From the cell containing the given text, extract its center point as (x, y) coordinate. 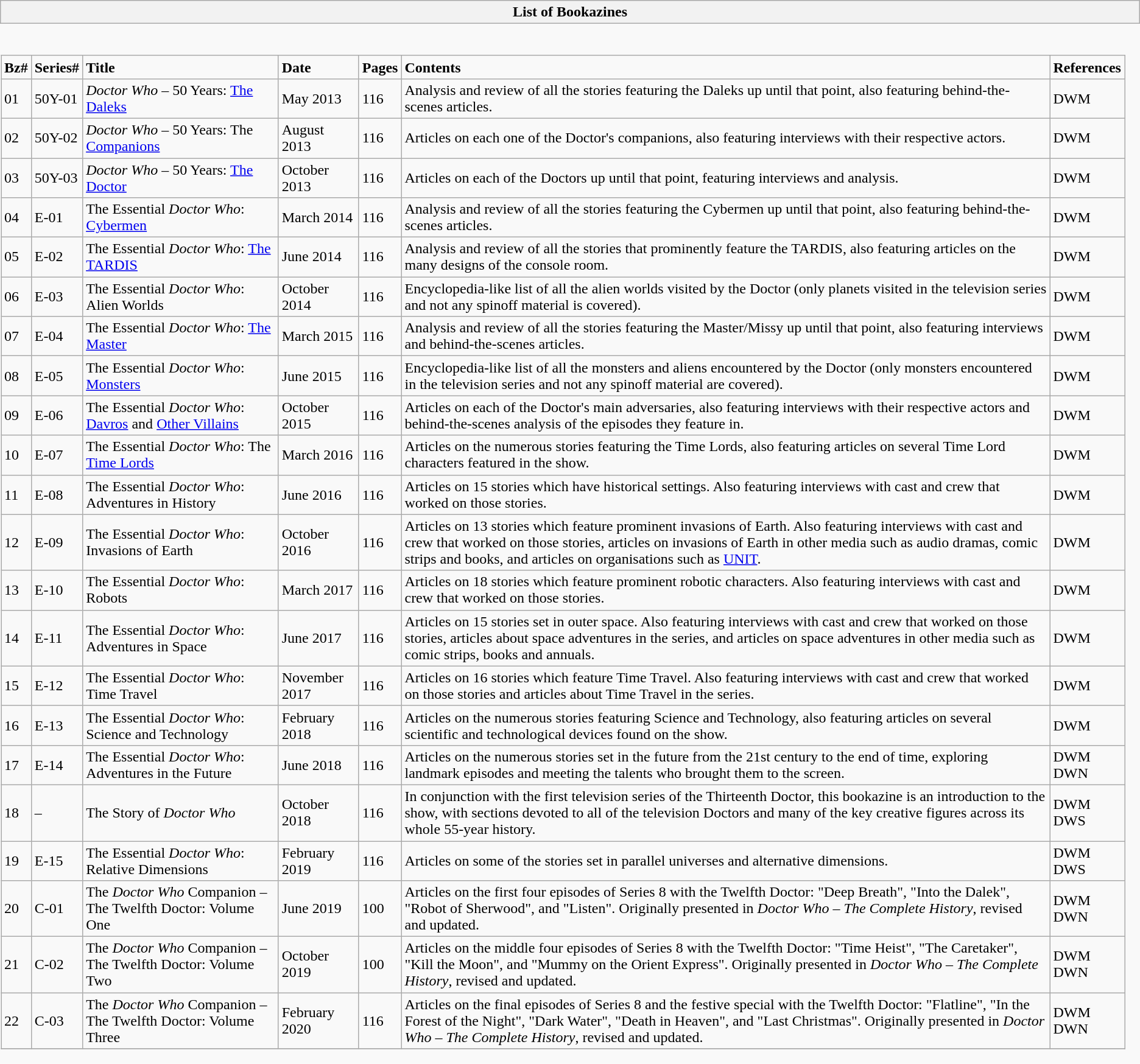
10 (16, 455)
E-08 (57, 494)
Analysis and review of all the stories featuring the Master/Missy up until that point, also featuring interviews and behind-the-scenes articles. (726, 336)
Title (181, 67)
February 2018 (318, 726)
March 2017 (318, 590)
21 (16, 965)
05 (16, 257)
– (57, 813)
50Y-02 (57, 138)
October 2013 (318, 178)
C-02 (57, 965)
19 (16, 861)
Date (318, 67)
The Doctor Who Companion – The Twelfth Doctor: Volume Two (181, 965)
22 (16, 1021)
03 (16, 178)
Doctor Who – 50 Years: The Companions (181, 138)
E-05 (57, 376)
June 2018 (318, 765)
14 (16, 638)
E-06 (57, 415)
May 2013 (318, 99)
The Essential Doctor Who: Alien Worlds (181, 297)
13 (16, 590)
09 (16, 415)
October 2018 (318, 813)
Articles on each one of the Doctor's companions, also featuring interviews with their respective actors. (726, 138)
June 2014 (318, 257)
June 2015 (318, 376)
The Essential Doctor Who: Cybermen (181, 218)
E-01 (57, 218)
The Doctor Who Companion – The Twelfth Doctor: Volume Three (181, 1021)
08 (16, 376)
15 (16, 685)
07 (16, 336)
February 2020 (318, 1021)
August 2013 (318, 138)
March 2014 (318, 218)
Contents (726, 67)
E-09 (57, 542)
C-01 (57, 909)
The Essential Doctor Who: Invasions of Earth (181, 542)
Analysis and review of all the stories featuring the Cybermen up until that point, also featuring behind-the-scenes articles. (726, 218)
11 (16, 494)
50Y-03 (57, 178)
References (1088, 67)
The Essential Doctor Who: Adventures in the Future (181, 765)
04 (16, 218)
Analysis and review of all the stories that prominently feature the TARDIS, also featuring articles on the many designs of the console room. (726, 257)
October 2016 (318, 542)
February 2019 (318, 861)
The Essential Doctor Who: Adventures in History (181, 494)
June 2017 (318, 638)
October 2019 (318, 965)
50Y-01 (57, 99)
The Essential Doctor Who: Time Travel (181, 685)
November 2017 (318, 685)
Analysis and review of all the stories featuring the Daleks up until that point, also featuring behind-the-scenes articles. (726, 99)
17 (16, 765)
Articles on 15 stories which have historical settings. Also featuring interviews with cast and crew that worked on those stories. (726, 494)
E-13 (57, 726)
E-02 (57, 257)
The Story of Doctor Who (181, 813)
E-11 (57, 638)
01 (16, 99)
The Essential Doctor Who: Adventures in Space (181, 638)
Articles on 18 stories which feature prominent robotic characters. Also featuring interviews with cast and crew that worked on those stories. (726, 590)
C-03 (57, 1021)
E-04 (57, 336)
The Essential Doctor Who: Davros and Other Villains (181, 415)
Articles on some of the stories set in parallel universes and alternative dimensions. (726, 861)
The Essential Doctor Who: Relative Dimensions (181, 861)
June 2016 (318, 494)
E-12 (57, 685)
The Doctor Who Companion – The Twelfth Doctor: Volume One (181, 909)
Doctor Who – 50 Years: The Daleks (181, 99)
18 (16, 813)
The Essential Doctor Who: Science and Technology (181, 726)
Series# (57, 67)
The Essential Doctor Who: The Time Lords (181, 455)
Pages (380, 67)
The Essential Doctor Who: Robots (181, 590)
List of Bookazines (570, 12)
E-10 (57, 590)
October 2015 (318, 415)
Bz# (16, 67)
June 2019 (318, 909)
06 (16, 297)
Articles on each of the Doctors up until that point, featuring interviews and analysis. (726, 178)
The Essential Doctor Who: The TARDIS (181, 257)
E-15 (57, 861)
E-03 (57, 297)
Doctor Who – 50 Years: The Doctor (181, 178)
E-07 (57, 455)
The Essential Doctor Who: The Master (181, 336)
16 (16, 726)
Articles on the numerous stories featuring the Time Lords, also featuring articles on several Time Lord characters featured in the show. (726, 455)
March 2015 (318, 336)
12 (16, 542)
October 2014 (318, 297)
20 (16, 909)
E-14 (57, 765)
The Essential Doctor Who: Monsters (181, 376)
March 2016 (318, 455)
02 (16, 138)
